Capture the cell that displays the provided text and extract its [X, Y] central coordinate. 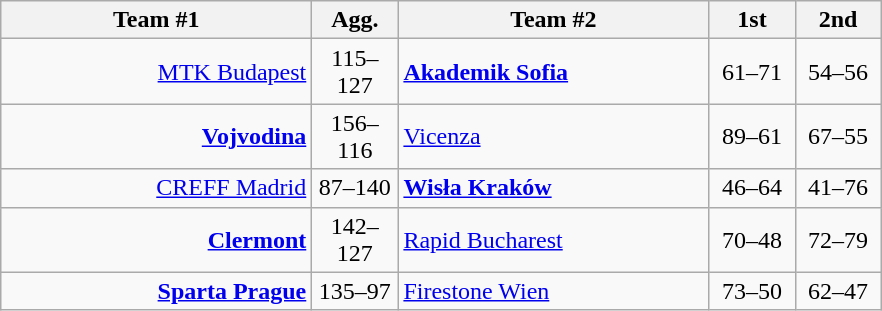
61–71 [752, 72]
54–56 [838, 72]
Akademik Sofia [554, 72]
72–79 [838, 240]
Sparta Prague [156, 291]
Vicenza [554, 136]
67–55 [838, 136]
Vojvodina [156, 136]
MTK Budapest [156, 72]
Rapid Bucharest [554, 240]
142–127 [355, 240]
Agg. [355, 20]
89–61 [752, 136]
Team #1 [156, 20]
46–64 [752, 188]
2nd [838, 20]
Clermont [156, 240]
62–47 [838, 291]
156–116 [355, 136]
70–48 [752, 240]
115–127 [355, 72]
1st [752, 20]
Firestone Wien [554, 291]
CREFF Madrid [156, 188]
87–140 [355, 188]
135–97 [355, 291]
Team #2 [554, 20]
Wisła Kraków [554, 188]
41–76 [838, 188]
73–50 [752, 291]
